Return [X, Y] of the center of cell containing provided text 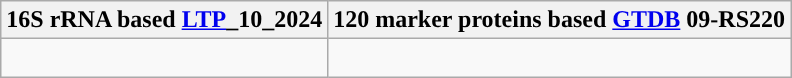
16S rRNA based LTP_10_2024 [164, 20]
120 marker proteins based GTDB 09-RS220 [560, 20]
